Find where the given text appears and provide that cell's center as (X, Y) coordinate. 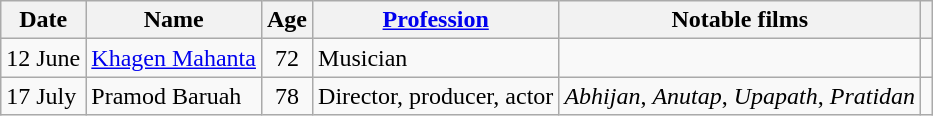
Date (44, 20)
12 June (44, 58)
Abhijan, Anutap, Upapath, Pratidan (740, 96)
Name (174, 20)
Khagen Mahanta (174, 58)
72 (286, 58)
Pramod Baruah (174, 96)
Notable films (740, 20)
Age (286, 20)
Director, producer, actor (436, 96)
Profession (436, 20)
17 July (44, 96)
78 (286, 96)
Musician (436, 58)
